Pinpoint the cell where the given text exists, returning its (x, y) midpoint coordinate. 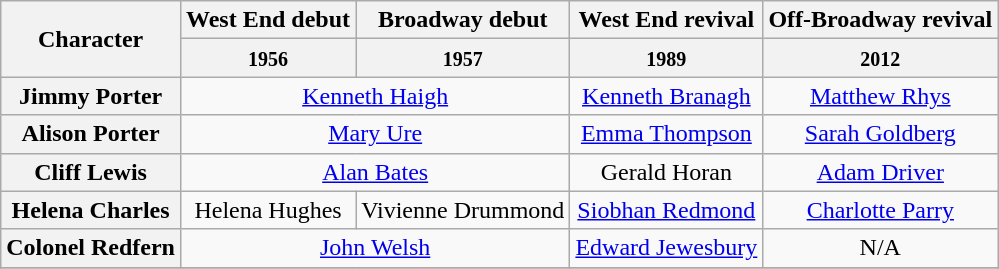
Colonel Redfern (91, 248)
1957 (463, 58)
Alison Porter (91, 134)
Off-Broadway revival (880, 20)
Gerald Horan (666, 172)
1956 (268, 58)
Matthew Rhys (880, 96)
Helena Charles (91, 210)
Sarah Goldberg (880, 134)
John Welsh (374, 248)
N/A (880, 248)
Edward Jewesbury (666, 248)
2012 (880, 58)
Character (91, 39)
West End revival (666, 20)
Kenneth Branagh (666, 96)
West End debut (268, 20)
Alan Bates (374, 172)
Cliff Lewis (91, 172)
Emma Thompson (666, 134)
Jimmy Porter (91, 96)
Adam Driver (880, 172)
Broadway debut (463, 20)
Helena Hughes (268, 210)
Vivienne Drummond (463, 210)
Siobhan Redmond (666, 210)
Kenneth Haigh (374, 96)
Charlotte Parry (880, 210)
1989 (666, 58)
Mary Ure (374, 134)
